Detect which cell encompasses the target text, then output its (x, y) center coordinate. 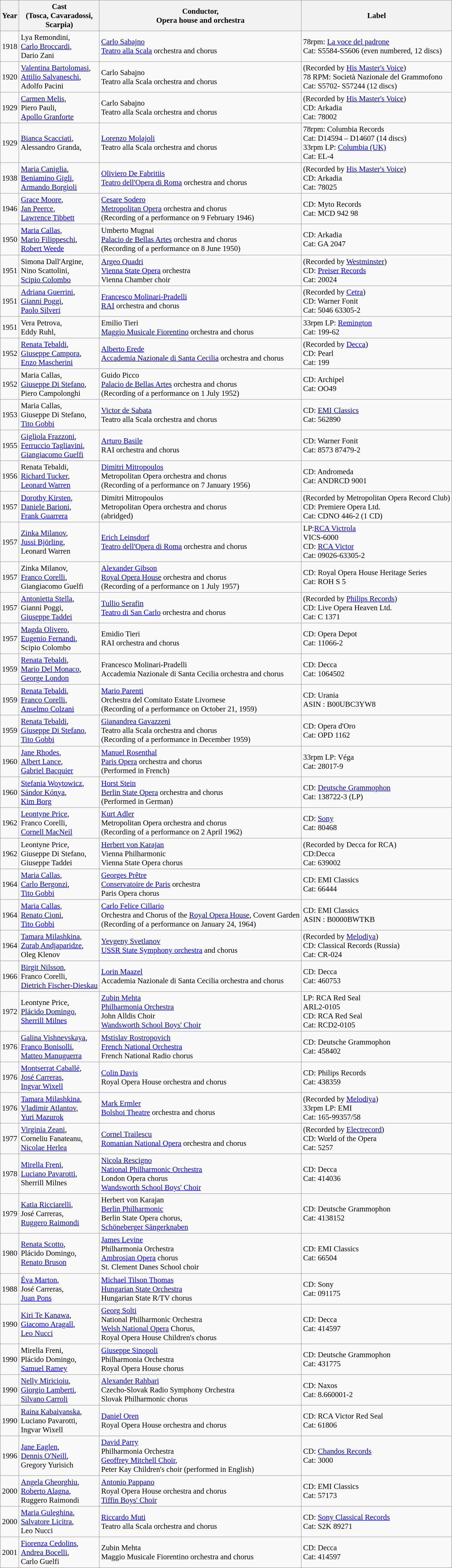
Emilio TieriMaggio Musicale Fiorentino orchestra and chorus (200, 327)
Renata Tebaldi,Franco Corelli,Anselmo Colzani (59, 700)
Zubin MehtaMaggio Musicale Fiorentino orchestra and chorus (200, 1552)
Tamara Milashkina,Vladimir Atlantov,Yuri Mazurok (59, 1108)
CD: DeccaCat: 460753 (377, 976)
James LevinePhilharmonia OrchestraAmbrosian Opera chorusSt. Clement Danes School choir (200, 1253)
Label (377, 16)
Daniel OrenRoyal Opera House orchestra and chorus (200, 1421)
Gigliola Frazzoni,Ferruccio Tagliavini,Giangiacomo Guelfi (59, 445)
1966 (10, 976)
Cornel TrailescuRomanian National Opera orchestra and chorus (200, 1139)
Birgit Nilsson,Franco Corelli,Dietrich Fischer-Dieskau (59, 976)
Antonio PappanoRoyal Opera House orchestra and chorusTiffin Boys' Choir (200, 1491)
Virginia Zeani,Corneliu Fanateanu,Nicolae Herlea (59, 1139)
Carlo Felice CillarioOrchestra and Chorus of the Royal Opera House, Covent Garden(Recording of a performance on January 24, 1964) (200, 915)
Giuseppe SinopoliPhilharmonia OrchestraRoyal Opera House chorus (200, 1359)
CD: Deutsche GrammophonCat: 138722-3 (LP) (377, 792)
33rpm LP: RemingtonCat: 199-62 (377, 327)
Galina Vishnevskaya,Franco Bonisolli,Matteo Manuguerra (59, 1047)
CD: DeccaCat: 414036 (377, 1174)
Gianandrea GavazzeniTeatro alla Scala orchestra and chorus(Recording of a performance in December 1959) (200, 731)
Guido PiccoPalacio de Bellas Artes orchestra and chorus(Recording of a performance on 1 July 1952) (200, 384)
Zinka Milanov,Jussi Björling,Leonard Warren (59, 542)
Emidio TieriRAI orchestra and chorus (200, 639)
1956 (10, 476)
Mirella Freni,Plácido Domingo,Samuel Ramey (59, 1359)
(Recorded by Metropolitan Opera Record Club)CD: Premiere Opera Ltd.Cat: CDNO 446-2 (1 CD) (377, 507)
Georges PrêtreConservatoire de Paris orchestraParis Opera chorus (200, 884)
Maria Caniglia,Beniamino Gigli,Armando Borgioli (59, 178)
Dimitri MitropoulosMetropolitan Opera orchestra and chorus(abridged) (200, 507)
Zubin MehtaPhilharmonia OrchestraJohn Alldis ChoirWandsworth School Boys' Choir (200, 1011)
1946 (10, 209)
Éva Marton,José Carreras,Juan Pons (59, 1289)
Dimitri MitropoulosMetropolitan Opera orchestra and chorus(Recording of a performance on 7 January 1956) (200, 476)
Renata Tebaldi,Richard Tucker,Leonard Warren (59, 476)
Francesco Molinari-PradelliRAI orchestra and chorus (200, 301)
CD: RCA Victor Red SealCat: 61806 (377, 1421)
CD: Opera DepotCat: 11066-2 (377, 639)
Francesco Molinari-PradelliAccademia Nazionale di Santa Cecilia orchestra and chorus (200, 669)
1955 (10, 445)
CD: NaxosCat: 8.660001-2 (377, 1390)
Conductor,Opera house and orchestra (200, 16)
Adriana Guerrini,Gianni Poggi,Paolo Silveri (59, 301)
Herbert von KarajanVienna PhilharmonicVienna State Opera chorus (200, 854)
Leontyne Price,Plácido Domingo,Sherrill Milnes (59, 1011)
Riccardo MutiTeatro alla Scala orchestra and chorus (200, 1522)
David ParryPhilharmonia OrchestraGeoffrey Mitchell Choir,Peter Kay Children's choir (performed in English) (200, 1456)
1938 (10, 178)
CD: AndromedaCat: ANDRCD 9001 (377, 476)
CD: Deutsche GrammophonCat: 431775 (377, 1359)
1988 (10, 1289)
(Recorded by Cetra)CD: Warner FonitCat: 5046 63305-2 (377, 301)
Leontyne Price,Franco Corelli,Cornell MacNeil (59, 823)
Katia Ricciarelli,José Carreras,Ruggero Raimondi (59, 1214)
1920 (10, 77)
1977 (10, 1139)
(Recorded by Decca)CD: PearlCat: 199 (377, 353)
Victor de SabataTeatro alla Scala orchestra and chorus (200, 415)
CD: Opera d'OroCat: OPD 1162 (377, 731)
Horst SteinBerlin State Opera orchestra and chorus(Performed in German) (200, 792)
CD: UraniaASIN : B00UBC3YW8 (377, 700)
CD: ArchipelCat: OO49 (377, 384)
1978 (10, 1174)
(Recorded by His Master's Voice)CD: ArkadiaCat: 78002 (377, 108)
(Recorded by His Master's Voice)78 RPM: Società Nazionale del GrammofonoCat: S5702- S57244 (12 discs) (377, 77)
1996 (10, 1456)
Jane Eaglen,Dennis O'Neill,Gregory Yurisich (59, 1456)
Carmen Melis,Piero Pauli,Apollo Granforte (59, 108)
CD: DeccaCat: 1064502 (377, 669)
Maria Callas,Mario Filippeschi,Robert Weede (59, 240)
Stefania Woytowicz,Sándor Kónya,Kim Borg (59, 792)
Yevgeny SvetlanovUSSR State Symphony orchestra and chorus (200, 946)
Cesare SoderoMetropolitan Opera orchestra and chorus(Recording of a performance on 9 February 1946) (200, 209)
1918 (10, 47)
Argeo QuadriVienna State Opera orchestraVienna Chamber choir (200, 270)
78rpm: La voce del padroneCat: S5584-S5606 (even numbered, 12 discs) (377, 47)
Alexander RahbariCzecho-Slovak Radio Symphony OrchestraSlovak Philharmonic chorus (200, 1390)
Renata Tebaldi,Giuseppe Di Stefano,Tito Gobbi (59, 731)
Grace Moore,Jan Peerce,Lawrence Tibbett (59, 209)
Simona Dall'Argine,Nino Scattolini,Scipio Colombo (59, 270)
Angela Gheorghiu,Roberto Alagna,Ruggero Raimondi (59, 1491)
(Recorded by Decca for RCA)CD:DeccaCat: 639002 (377, 854)
Umberto MugnaiPalacio de Bellas Artes orchestra and chorus(Recording of a performance on 8 June 1950) (200, 240)
Zinka Milanov,Franco Corelli,Giangiacomo Guelfi (59, 577)
Lya Remondini,Carlo Broccardi,Dario Zani (59, 47)
Antonietta Stella,Gianni Poggi,Giuseppe Taddei (59, 608)
78rpm: Columbia RecordsCat: D14594 – D14607 (14 discs)33rpm LP: Columbia (UK)Cat: EL-4 (377, 143)
Georg SoltiNational Philharmonic OrchestraWelsh National Opera Chorus,Royal Opera House Children's chorus (200, 1324)
Tamara Milashkina,Zurab Andjaparidze,Oleg Klenov (59, 946)
Mario ParentiOrchestra del Comitato Estate Livornese(Recording of a performance on October 21, 1959) (200, 700)
(Recorded by Electrecord) CD: World of the Opera Cat: 5257 (377, 1139)
CD: Chandos RecordsCat: 3000 (377, 1456)
Colin DavisRoyal Opera House orchestra and chorus (200, 1077)
Alberto EredeAccademia Nazionale di Santa Cecilia orchestra and chorus (200, 353)
Herbert von KarajanBerlin PhilharmonicBerlin State Opera chorus,Schöneberger Sängerknaben (200, 1214)
Maria Callas,Giuseppe Di Stefano,Tito Gobbi (59, 415)
Dorothy Kirsten,Daniele Barioni,Frank Guarrera (59, 507)
Kurt AdlerMetropolitan Opera orchestra and chorus(Recording of a performance on 2 April 1962) (200, 823)
Michael Tilson ThomasHungarian State OrchestraHungarian State R/TV chorus (200, 1289)
Oliviero De FabritiisTeatro dell'Opera di Roma orchestra and chorus (200, 178)
(Recorded by Melodiya)CD: Classical Records (Russia)Cat: CR-024 (377, 946)
CD: Philips RecordsCat: 438359 (377, 1077)
CD: SonyCat: 80468 (377, 823)
Raina Kabaivanska,Luciano Pavarotti,Ingvar Wixell (59, 1421)
CD: EMI ClassicsCat: 57173 (377, 1491)
CD: EMI ClassicsCat: 66504 (377, 1253)
Bianca Scacciati,Alessandro Granda, (59, 143)
Maria Callas,Renato Cioni,Tito Gobbi (59, 915)
Mark ErmlerBolshoi Theatre orchestra and chorus (200, 1108)
Mirella Freni,Luciano Pavarotti,Sherrill Milnes (59, 1174)
Kiri Te Kanawa,Giacomo Aragall,Leo Nucci (59, 1324)
Nelly Miricioiu,Giorgio Lamberti,Silvano Carroli (59, 1390)
1980 (10, 1253)
Renata Tebaldi,Giuseppe Campora,Enzo Mascherini (59, 353)
(Recorded by Philips Records)CD: Live Opera Heaven Ltd.Cat: C 1371 (377, 608)
Valentina Bartolomasi,Attilio Salvaneschi,Adolfo Pacini (59, 77)
CD: SonyCat: 091175 (377, 1289)
1950 (10, 240)
Jane Rhodes,Albert Lance,Gabriel Bacquier (59, 761)
Lorenzo MolajoliTeatro alla Scala orchestra and chorus (200, 143)
Renata Scotto,Plácido Domingo,Renato Bruson (59, 1253)
Arturo BasileRAI orchestra and chorus (200, 445)
Maria Callas,Carlo Bergonzi,Tito Gobbi (59, 884)
Lorin MaazelAccademia Nazionale di Santa Cecilia orchestra and chorus (200, 976)
Cast(Tosca, Cavaradossi,Scarpia) (59, 16)
Tullio SerafinTeatro di San Carlo orchestra and chorus (200, 608)
CD: Royal Opera House Heritage SeriesCat: ROH S 5 (377, 577)
CD: EMI ClassicsCat: 66444 (377, 884)
1953 (10, 415)
Magda Olivero,Eugenio Fernandi,Scipio Colombo (59, 639)
(Recorded by Westminster)CD: Preiser RecordsCat: 20024 (377, 270)
Renata Tebaldi,Mario Del Monaco,George London (59, 669)
Fiorenza Cedolins,Andrea Bocelli,Carlo Guelfi (59, 1552)
CD: Deutsche GrammophonCat: 4138152 (377, 1214)
Erich LeinsdorfTeatro dell'Opera di Roma orchestra and chorus (200, 542)
Nicola RescignoNational Philharmonic OrchestraLondon Opera chorusWandsworth School Boys' Choir (200, 1174)
LP:RCA Victrola VICS-6000 CD: RCA VictorCat: 09026-63305-2 (377, 542)
Year (10, 16)
CD: Deutsche GrammophonCat: 458402 (377, 1047)
(Recorded by His Master's Voice)CD: ArkadiaCat: 78025 (377, 178)
(Recorded by Melodiya)33rpm LP: EMICat: 165-99357/58 (377, 1108)
33rpm LP: VégaCat: 28017-9 (377, 761)
1979 (10, 1214)
CD: EMI ClassicsCat: 562890 (377, 415)
CD: Sony Classical RecordsCat: S2K 89271 (377, 1522)
Mstislav RostropovichFrench National OrchestraFrench National Radio chorus (200, 1047)
Montserrat Caballé,José Carreras,Ingvar Wixell (59, 1077)
CD: EMI ClassicsASIN : B0000BWTKB (377, 915)
Maria Guleghina,Salvatore Licitra,Leo Nucci (59, 1522)
Leontyne Price,Giuseppe Di Stefano,Giuseppe Taddei (59, 854)
1972 (10, 1011)
Alexander GibsonRoyal Opera House orchestra and chorus(Recording of a performance on 1 July 1957) (200, 577)
Vera Petrova,Eddy Ruhl, (59, 327)
Manuel RosenthalParis Opera orchestra and chorus(Performed in French) (200, 761)
CD: Myto RecordsCat: MCD 942 98 (377, 209)
Maria Callas,Giuseppe Di Stefano,Piero Campolonghi (59, 384)
2001 (10, 1552)
CD: Warner FonitCat: 8573 87479-2 (377, 445)
CD: ArkadiaCat: GA 2047 (377, 240)
LP: RCA Red Seal ARL2-0105 CD: RCA Red SealCat: RCD2-0105 (377, 1011)
